Search for the cell housing the specified text and yield its (X, Y) center coordinate. 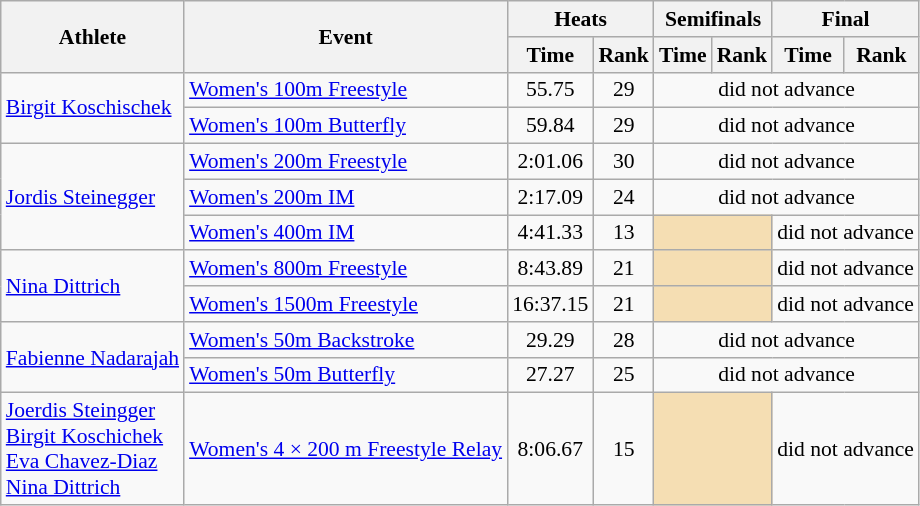
Nina Dittrich (92, 286)
29.29 (550, 340)
8:43.89 (550, 269)
24 (624, 197)
13 (624, 233)
Women's 50m Butterfly (346, 375)
Women's 4 × 200 m Freestyle Relay (346, 449)
Event (346, 36)
Birgit Koschischek (92, 108)
15 (624, 449)
55.75 (550, 90)
Women's 200m Freestyle (346, 162)
27.27 (550, 375)
Fabienne Nadarajah (92, 358)
Athlete (92, 36)
Joerdis SteinggerBirgit KoschichekEva Chavez-DiazNina Dittrich (92, 449)
Final (846, 19)
28 (624, 340)
2:17.09 (550, 197)
Women's 100m Freestyle (346, 90)
Women's 800m Freestyle (346, 269)
Women's 50m Backstroke (346, 340)
25 (624, 375)
Women's 200m IM (346, 197)
16:37.15 (550, 304)
8:06.67 (550, 449)
Women's 400m IM (346, 233)
Semifinals (713, 19)
Heats (580, 19)
30 (624, 162)
Women's 1500m Freestyle (346, 304)
59.84 (550, 126)
2:01.06 (550, 162)
Women's 100m Butterfly (346, 126)
Jordis Steinegger (92, 198)
4:41.33 (550, 233)
